Provide the [x, y] coordinate of the cell's center where the given text is located.  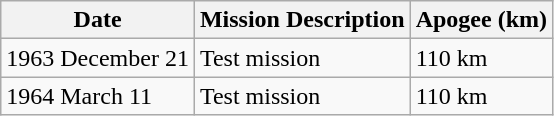
1964 March 11 [98, 96]
Mission Description [302, 20]
Date [98, 20]
Apogee (km) [481, 20]
1963 December 21 [98, 58]
